Return the (X, Y) coordinate for the center point of the cell that contains the specified text.  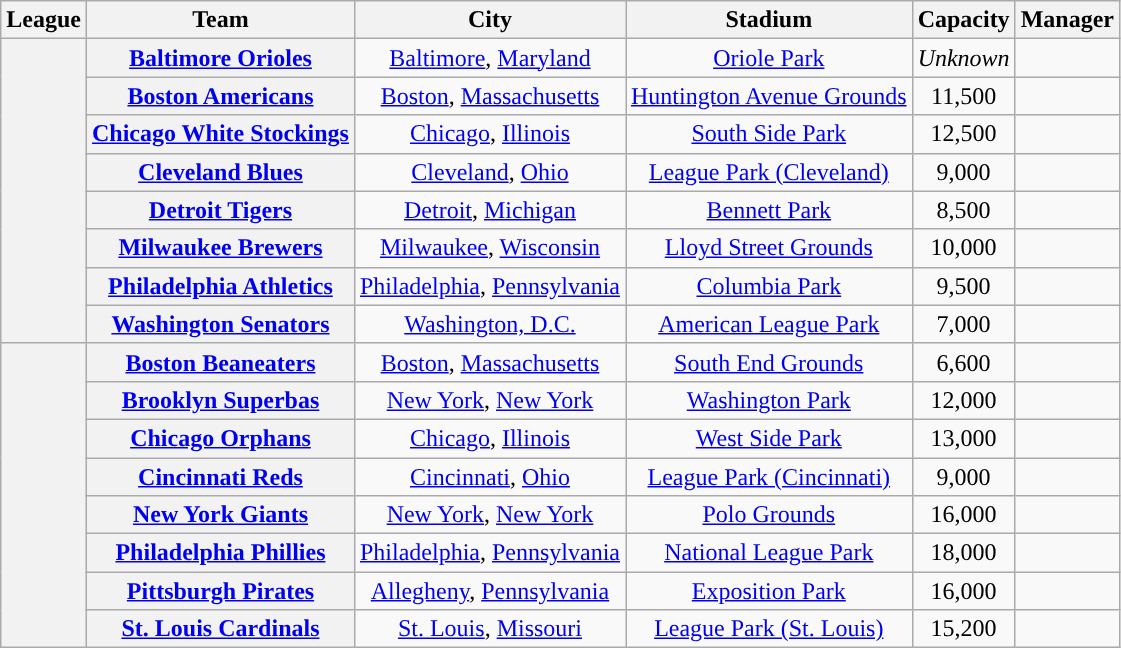
Stadium (770, 20)
League Park (Cincinnati) (770, 477)
Chicago White Stockings (220, 134)
South Side Park (770, 134)
11,500 (964, 96)
National League Park (770, 553)
Huntington Avenue Grounds (770, 96)
Detroit, Michigan (490, 210)
Baltimore Orioles (220, 58)
Unknown (964, 58)
Team (220, 20)
8,500 (964, 210)
7,000 (964, 324)
6,600 (964, 362)
Cincinnati, Ohio (490, 477)
Oriole Park (770, 58)
Chicago Orphans (220, 438)
St. Louis Cardinals (220, 629)
Cleveland Blues (220, 172)
Polo Grounds (770, 515)
League Park (Cleveland) (770, 172)
10,000 (964, 248)
Washington, D.C. (490, 324)
League (44, 20)
City (490, 20)
American League Park (770, 324)
Philadelphia Athletics (220, 286)
Boston Americans (220, 96)
13,000 (964, 438)
12,500 (964, 134)
League Park (St. Louis) (770, 629)
Milwaukee, Wisconsin (490, 248)
Philadelphia Phillies (220, 553)
Detroit Tigers (220, 210)
Boston Beaneaters (220, 362)
Cincinnati Reds (220, 477)
Milwaukee Brewers (220, 248)
Capacity (964, 20)
Brooklyn Superbas (220, 400)
18,000 (964, 553)
Exposition Park (770, 591)
St. Louis, Missouri (490, 629)
Washington Senators (220, 324)
New York Giants (220, 515)
South End Grounds (770, 362)
Baltimore, Maryland (490, 58)
Allegheny, Pennsylvania (490, 591)
Columbia Park (770, 286)
Washington Park (770, 400)
Manager (1067, 20)
Lloyd Street Grounds (770, 248)
Pittsburgh Pirates (220, 591)
Bennett Park (770, 210)
9,500 (964, 286)
12,000 (964, 400)
Cleveland, Ohio (490, 172)
15,200 (964, 629)
West Side Park (770, 438)
